For the text-containing cell, return its midpoint in [x, y] coordinate format. 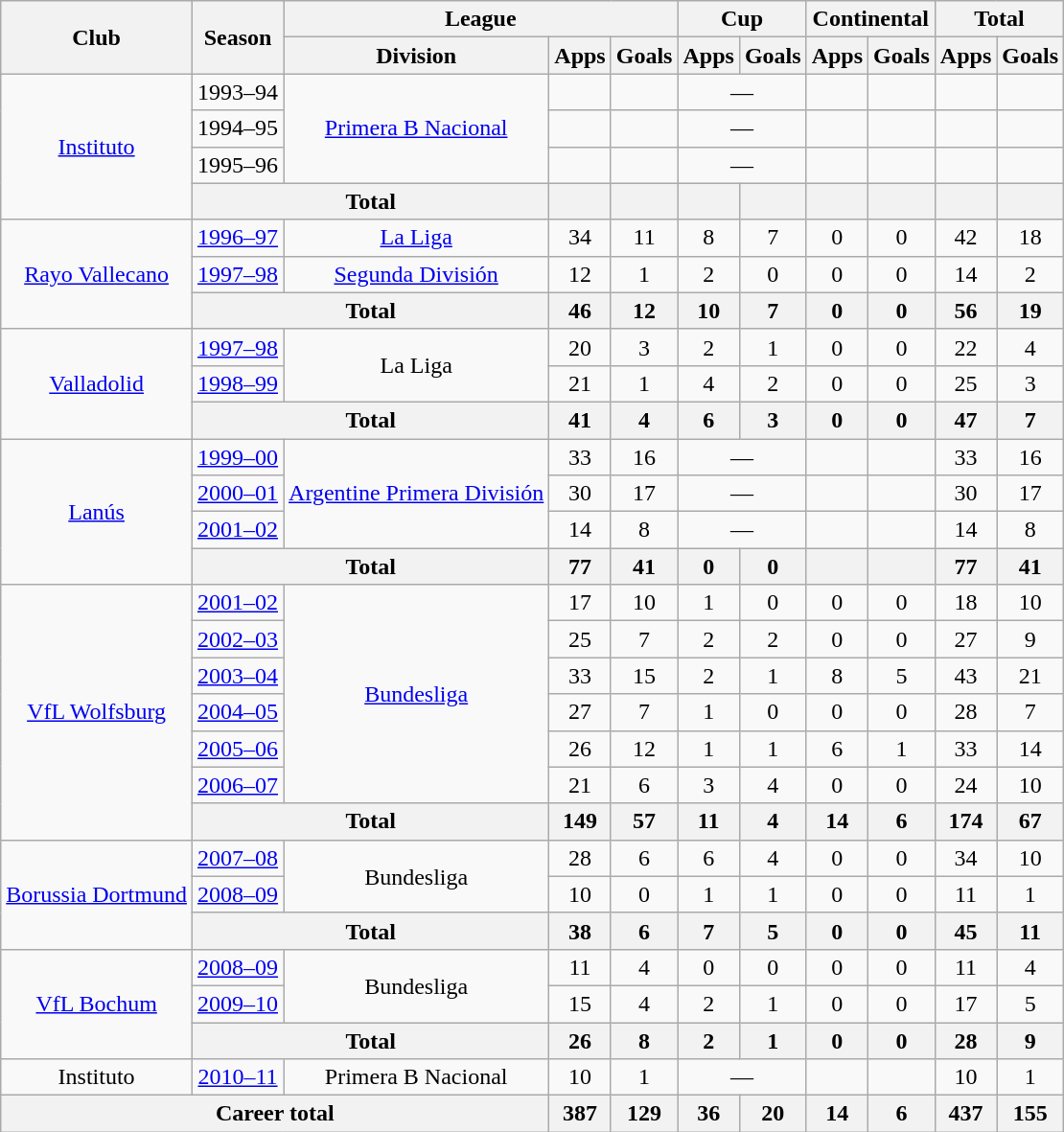
2000–01 [238, 494]
Segunda División [416, 274]
2004–05 [238, 712]
45 [965, 931]
2003–04 [238, 676]
Club [97, 37]
Lanús [97, 512]
57 [644, 821]
Argentine Primera División [416, 494]
2010–11 [238, 1077]
VfL Bochum [97, 1004]
46 [580, 311]
42 [965, 238]
36 [708, 1114]
VfL Wolfsburg [97, 712]
437 [965, 1114]
38 [580, 931]
Continental [870, 19]
56 [965, 311]
Career total [275, 1114]
Cup [742, 19]
1994–95 [238, 128]
Season [238, 37]
22 [965, 347]
League [481, 19]
129 [644, 1114]
19 [1030, 311]
1999–00 [238, 457]
1995–96 [238, 165]
2006–07 [238, 785]
2007–08 [238, 858]
Valladolid [97, 383]
Rayo Vallecano [97, 274]
43 [965, 676]
24 [965, 785]
155 [1030, 1114]
67 [1030, 821]
2005–06 [238, 749]
1993–94 [238, 92]
47 [965, 420]
149 [580, 821]
1998–99 [238, 383]
Division [416, 56]
2002–03 [238, 639]
174 [965, 821]
1996–97 [238, 238]
2009–10 [238, 1004]
387 [580, 1114]
Borussia Dortmund [97, 894]
